Determine the (x, y) coordinate at the center of the cell enclosing the given text.  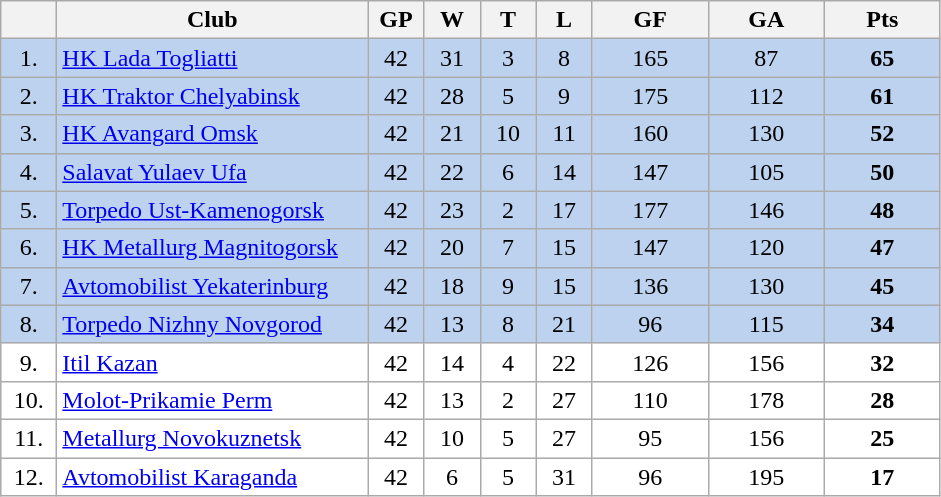
160 (650, 134)
Torpedo Nizhny Novgorod (212, 324)
112 (766, 96)
136 (650, 286)
7. (29, 286)
Pts (882, 20)
10. (29, 400)
L (564, 20)
8. (29, 324)
177 (650, 210)
115 (766, 324)
Avtomobilist Karaganda (212, 477)
3 (508, 58)
175 (650, 96)
52 (882, 134)
87 (766, 58)
20 (452, 248)
48 (882, 210)
Molot-Prikamie Perm (212, 400)
HK Metallurg Magnitogorsk (212, 248)
105 (766, 172)
146 (766, 210)
Torpedo Ust-Kamenogorsk (212, 210)
25 (882, 438)
GA (766, 20)
95 (650, 438)
HK Avangard Omsk (212, 134)
126 (650, 362)
7 (508, 248)
GP (396, 20)
Itil Kazan (212, 362)
12. (29, 477)
11 (564, 134)
Metallurg Novokuznetsk (212, 438)
61 (882, 96)
Club (212, 20)
47 (882, 248)
5. (29, 210)
4 (508, 362)
9. (29, 362)
1. (29, 58)
65 (882, 58)
18 (452, 286)
110 (650, 400)
11. (29, 438)
GF (650, 20)
32 (882, 362)
HK Traktor Chelyabinsk (212, 96)
23 (452, 210)
195 (766, 477)
2. (29, 96)
34 (882, 324)
45 (882, 286)
120 (766, 248)
178 (766, 400)
HK Lada Togliatti (212, 58)
4. (29, 172)
Avtomobilist Yekaterinburg (212, 286)
Salavat Yulaev Ufa (212, 172)
T (508, 20)
50 (882, 172)
3. (29, 134)
W (452, 20)
6. (29, 248)
165 (650, 58)
